Provide the [x, y] coordinate of the cell's center where the given text is located.  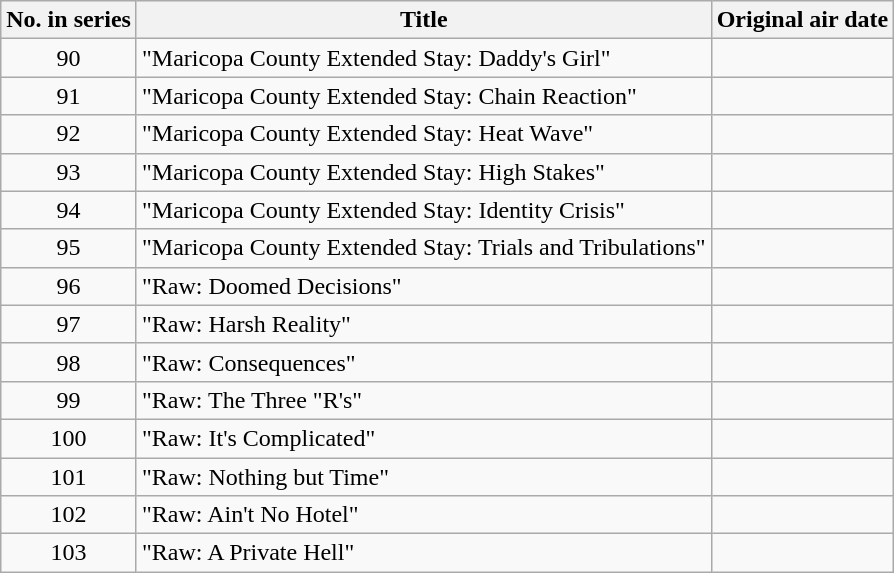
"Raw: Doomed Decisions" [424, 286]
94 [69, 210]
100 [69, 438]
"Maricopa County Extended Stay: Trials and Tribulations" [424, 248]
"Raw: A Private Hell" [424, 553]
No. in series [69, 20]
"Maricopa County Extended Stay: Chain Reaction" [424, 96]
"Maricopa County Extended Stay: High Stakes" [424, 172]
99 [69, 400]
103 [69, 553]
97 [69, 324]
"Maricopa County Extended Stay: Heat Wave" [424, 134]
93 [69, 172]
"Maricopa County Extended Stay: Identity Crisis" [424, 210]
"Raw: The Three "R's" [424, 400]
"Raw: It's Complicated" [424, 438]
96 [69, 286]
91 [69, 96]
"Raw: Consequences" [424, 362]
102 [69, 515]
"Maricopa County Extended Stay: Daddy's Girl" [424, 58]
Title [424, 20]
95 [69, 248]
"Raw: Ain't No Hotel" [424, 515]
"Raw: Nothing but Time" [424, 477]
Original air date [802, 20]
101 [69, 477]
98 [69, 362]
92 [69, 134]
"Raw: Harsh Reality" [424, 324]
90 [69, 58]
